Determine the [x, y] coordinate at the center of the cell enclosing the given text.  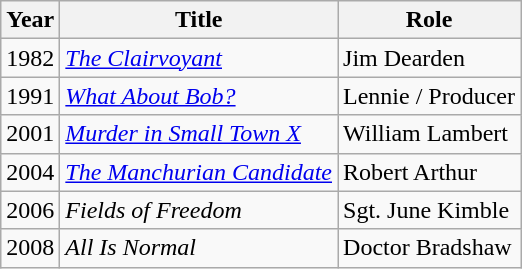
2001 [30, 134]
Murder in Small Town X [199, 134]
1982 [30, 58]
2004 [30, 172]
Jim Dearden [430, 58]
Sgt. June Kimble [430, 210]
Fields of Freedom [199, 210]
Role [430, 20]
1991 [30, 96]
What About Bob? [199, 96]
Year [30, 20]
2008 [30, 248]
Robert Arthur [430, 172]
Title [199, 20]
2006 [30, 210]
William Lambert [430, 134]
All Is Normal [199, 248]
Doctor Bradshaw [430, 248]
Lennie / Producer [430, 96]
The Clairvoyant [199, 58]
The Manchurian Candidate [199, 172]
